Scan for the cell matching the given text and deliver its [x, y] coordinate at center. 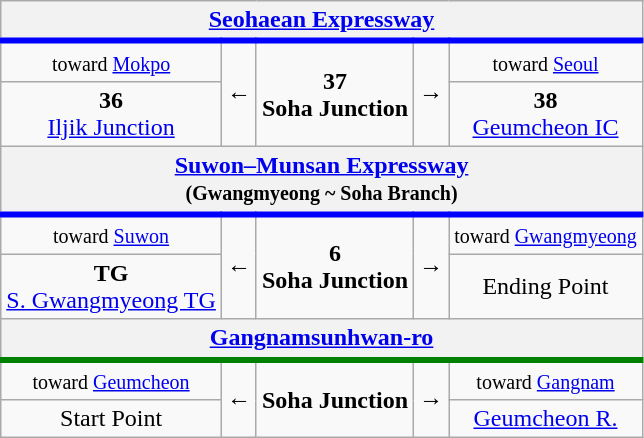
Geumcheon R. [546, 419]
toward Mokpo [112, 61]
toward Gangnam [546, 379]
Start Point [112, 419]
Ending Point [546, 286]
toward Seoul [546, 61]
toward Suwon [112, 234]
37Soha Junction [334, 94]
TGS. Gwangmyeong TG [112, 286]
Soha Junction [334, 398]
toward Geumcheon [112, 379]
Gangnamsunhwan-ro [322, 339]
36Iljik Junction [112, 114]
Seohaean Expressway [322, 21]
toward Gwangmyeong [546, 234]
6Soha Junction [334, 266]
Suwon–Munsan Expressway(Gwangmyeong ~ Soha Branch) [322, 180]
38Geumcheon IC [546, 114]
